From the cell containing the given text, extract its center point as (x, y) coordinate. 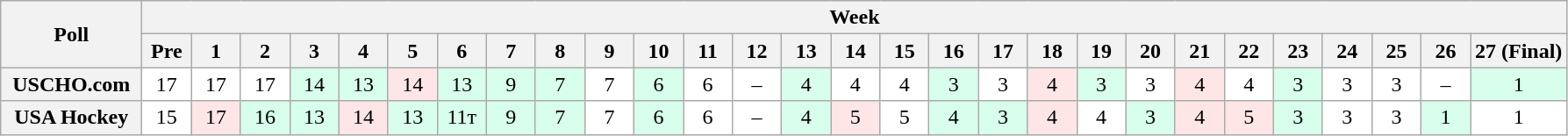
21 (1199, 51)
11 (707, 51)
20 (1150, 51)
27 (Final) (1519, 51)
19 (1101, 51)
23 (1298, 51)
18 (1052, 51)
Pre (167, 51)
USA Hockey (72, 118)
Poll (72, 34)
12 (757, 51)
10 (658, 51)
24 (1347, 51)
25 (1396, 51)
2 (265, 51)
8 (560, 51)
11т (462, 118)
26 (1445, 51)
Week (855, 18)
USCHO.com (72, 84)
22 (1249, 51)
